Capture the cell that displays the provided text and extract its [X, Y] central coordinate. 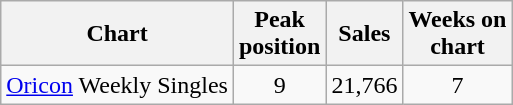
9 [279, 85]
Sales [364, 34]
7 [458, 85]
21,766 [364, 85]
Weeks onchart [458, 34]
Chart [118, 34]
Peakposition [279, 34]
Oricon Weekly Singles [118, 85]
